Scan for the cell matching the given text and deliver its (X, Y) coordinate at center. 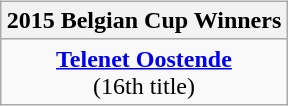
Telenet Oostende(16th title) (144, 72)
2015 Belgian Cup Winners (144, 20)
